Pinpoint the cell where the given text exists, returning its (x, y) midpoint coordinate. 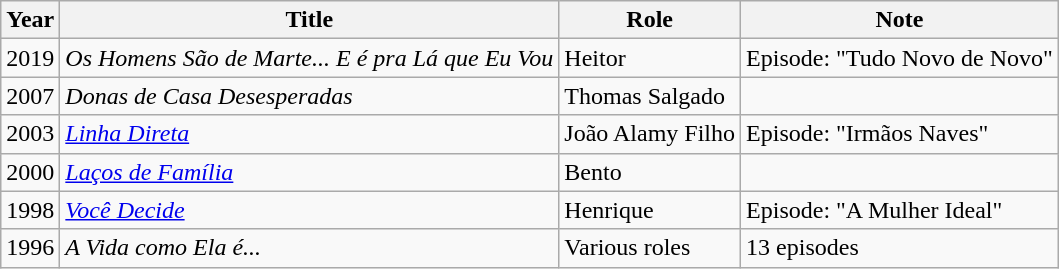
2007 (30, 96)
Role (650, 20)
Bento (650, 172)
2003 (30, 134)
Os Homens São de Marte... E é pra Lá que Eu Vou (310, 58)
A Vida como Ela é... (310, 248)
Linha Direta (310, 134)
Episode: "Irmãos Naves" (900, 134)
Henrique (650, 210)
2000 (30, 172)
João Alamy Filho (650, 134)
1998 (30, 210)
Note (900, 20)
Episode: "Tudo Novo de Novo" (900, 58)
Year (30, 20)
2019 (30, 58)
Title (310, 20)
Heitor (650, 58)
Laços de Família (310, 172)
Você Decide (310, 210)
Thomas Salgado (650, 96)
Various roles (650, 248)
Donas de Casa Desesperadas (310, 96)
1996 (30, 248)
Episode: "A Mulher Ideal" (900, 210)
13 episodes (900, 248)
